Find where the given text appears and provide that cell's center as (X, Y) coordinate. 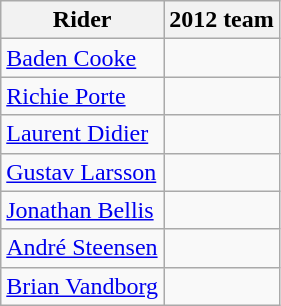
Rider (82, 20)
2012 team (222, 20)
Laurent Didier (82, 134)
André Steensen (82, 248)
Brian Vandborg (82, 286)
Jonathan Bellis (82, 210)
Richie Porte (82, 96)
Gustav Larsson (82, 172)
Baden Cooke (82, 58)
